Locate the cell with the specified text and output its (x, y) center coordinate. 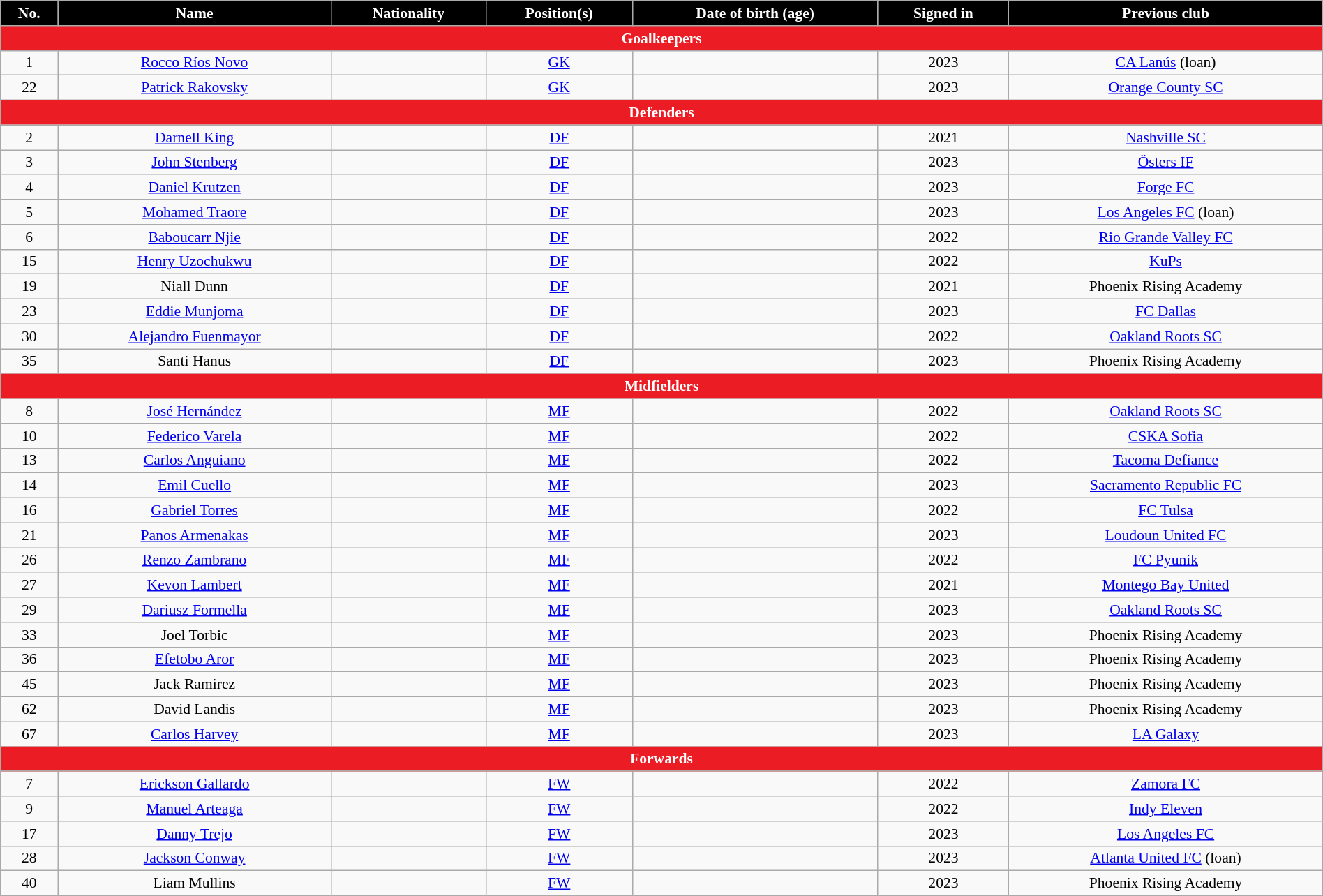
Daniel Krutzen (195, 188)
4 (29, 188)
3 (29, 163)
19 (29, 287)
22 (29, 88)
Danny Trejo (195, 834)
Carlos Harvey (195, 734)
Indy Eleven (1165, 809)
Gabriel Torres (195, 511)
2 (29, 137)
67 (29, 734)
Loudoun United FC (1165, 535)
36 (29, 659)
Manuel Arteaga (195, 809)
Jack Ramirez (195, 685)
Dariusz Formella (195, 610)
Efetobo Aror (195, 659)
KuPs (1165, 262)
Renzo Zambrano (195, 560)
5 (29, 212)
Nashville SC (1165, 137)
Sacramento Republic FC (1165, 486)
Tacoma Defiance (1165, 461)
Emil Cuello (195, 486)
Carlos Anguiano (195, 461)
9 (29, 809)
14 (29, 486)
26 (29, 560)
Federico Varela (195, 436)
Jackson Conway (195, 858)
Panos Armenakas (195, 535)
33 (29, 635)
Signed in (943, 13)
José Hernández (195, 411)
Mohamed Traore (195, 212)
Montego Bay United (1165, 585)
Liam Mullins (195, 883)
Name (195, 13)
Position(s) (559, 13)
Goalkeepers (661, 38)
16 (29, 511)
FC Pyunik (1165, 560)
Forwards (661, 759)
Date of birth (age) (755, 13)
21 (29, 535)
Orange County SC (1165, 88)
Nationality (409, 13)
Joel Torbic (195, 635)
Baboucarr Njie (195, 237)
Rio Grande Valley FC (1165, 237)
35 (29, 361)
13 (29, 461)
Erickson Gallardo (195, 784)
Defenders (661, 113)
David Landis (195, 710)
Los Angeles FC (loan) (1165, 212)
Kevon Lambert (195, 585)
Darnell King (195, 137)
62 (29, 710)
6 (29, 237)
Henry Uzochukwu (195, 262)
FC Tulsa (1165, 511)
Midfielders (661, 387)
Östers IF (1165, 163)
1 (29, 63)
23 (29, 312)
Los Angeles FC (1165, 834)
40 (29, 883)
Santi Hanus (195, 361)
Eddie Munjoma (195, 312)
27 (29, 585)
CSKA Sofia (1165, 436)
28 (29, 858)
Patrick Rakovsky (195, 88)
17 (29, 834)
8 (29, 411)
Atlanta United FC (loan) (1165, 858)
Alejandro Fuenmayor (195, 336)
FC Dallas (1165, 312)
10 (29, 436)
CA Lanús (loan) (1165, 63)
45 (29, 685)
29 (29, 610)
7 (29, 784)
Forge FC (1165, 188)
Rocco Ríos Novo (195, 63)
No. (29, 13)
LA Galaxy (1165, 734)
Zamora FC (1165, 784)
John Stenberg (195, 163)
Previous club (1165, 13)
Niall Dunn (195, 287)
30 (29, 336)
15 (29, 262)
